Pinpoint the cell where the given text exists, returning its [X, Y] midpoint coordinate. 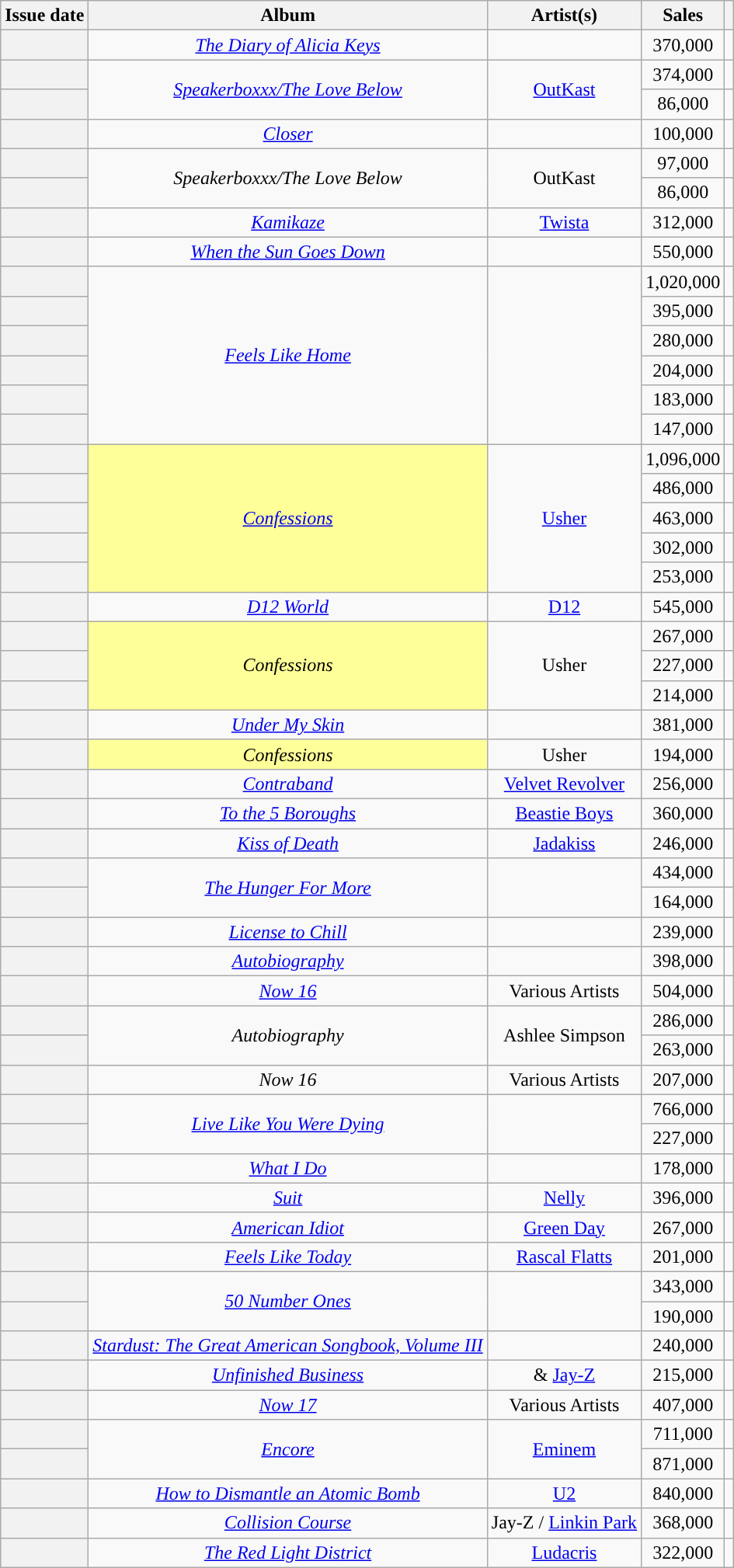
840,000 [684, 1493]
Artist(s) [564, 16]
370,000 [684, 45]
D12 [564, 607]
Now 17 [287, 1405]
550,000 [684, 252]
Unfinished Business [287, 1375]
263,000 [684, 1050]
Ashlee Simpson [564, 1035]
711,000 [684, 1434]
To the 5 Boroughs [287, 813]
396,000 [684, 1198]
American Idiot [287, 1227]
239,000 [684, 932]
312,000 [684, 222]
381,000 [684, 725]
The Hunger For More [287, 888]
Nelly [564, 1198]
& Jay-Z [564, 1375]
204,000 [684, 370]
Stardust: The Great American Songbook, Volume III [287, 1346]
How to Dismantle an Atomic Bomb [287, 1493]
871,000 [684, 1464]
178,000 [684, 1168]
201,000 [684, 1257]
256,000 [684, 784]
Jay-Z / Linkin Park [564, 1523]
Closer [287, 134]
97,000 [684, 163]
1,020,000 [684, 281]
240,000 [684, 1346]
Feels Like Home [287, 355]
D12 World [287, 607]
Live Like You Were Dying [287, 1124]
395,000 [684, 311]
343,000 [684, 1286]
486,000 [684, 488]
Under My Skin [287, 725]
302,000 [684, 548]
Sales [684, 16]
What I Do [287, 1168]
Feels Like Today [287, 1257]
190,000 [684, 1316]
Suit [287, 1198]
194,000 [684, 754]
Contraband [287, 784]
368,000 [684, 1523]
Album [287, 16]
360,000 [684, 813]
Velvet Revolver [564, 784]
207,000 [684, 1080]
Collision Course [287, 1523]
1,096,000 [684, 459]
Kamikaze [287, 222]
License to Chill [287, 932]
Twista [564, 222]
183,000 [684, 400]
253,000 [684, 577]
Green Day [564, 1227]
398,000 [684, 961]
50 Number Ones [287, 1301]
147,000 [684, 429]
When the Sun Goes Down [287, 252]
Eminem [564, 1449]
Beastie Boys [564, 813]
Encore [287, 1449]
The Red Light District [287, 1552]
100,000 [684, 134]
Jadakiss [564, 843]
407,000 [684, 1405]
545,000 [684, 607]
463,000 [684, 518]
374,000 [684, 75]
Rascal Flatts [564, 1257]
164,000 [684, 902]
Issue date [45, 16]
214,000 [684, 695]
286,000 [684, 1020]
215,000 [684, 1375]
The Diary of Alicia Keys [287, 45]
Ludacris [564, 1552]
766,000 [684, 1109]
504,000 [684, 991]
Kiss of Death [287, 843]
246,000 [684, 843]
322,000 [684, 1552]
280,000 [684, 340]
434,000 [684, 873]
U2 [564, 1493]
